From the cell containing the given text, extract its center point as [X, Y] coordinate. 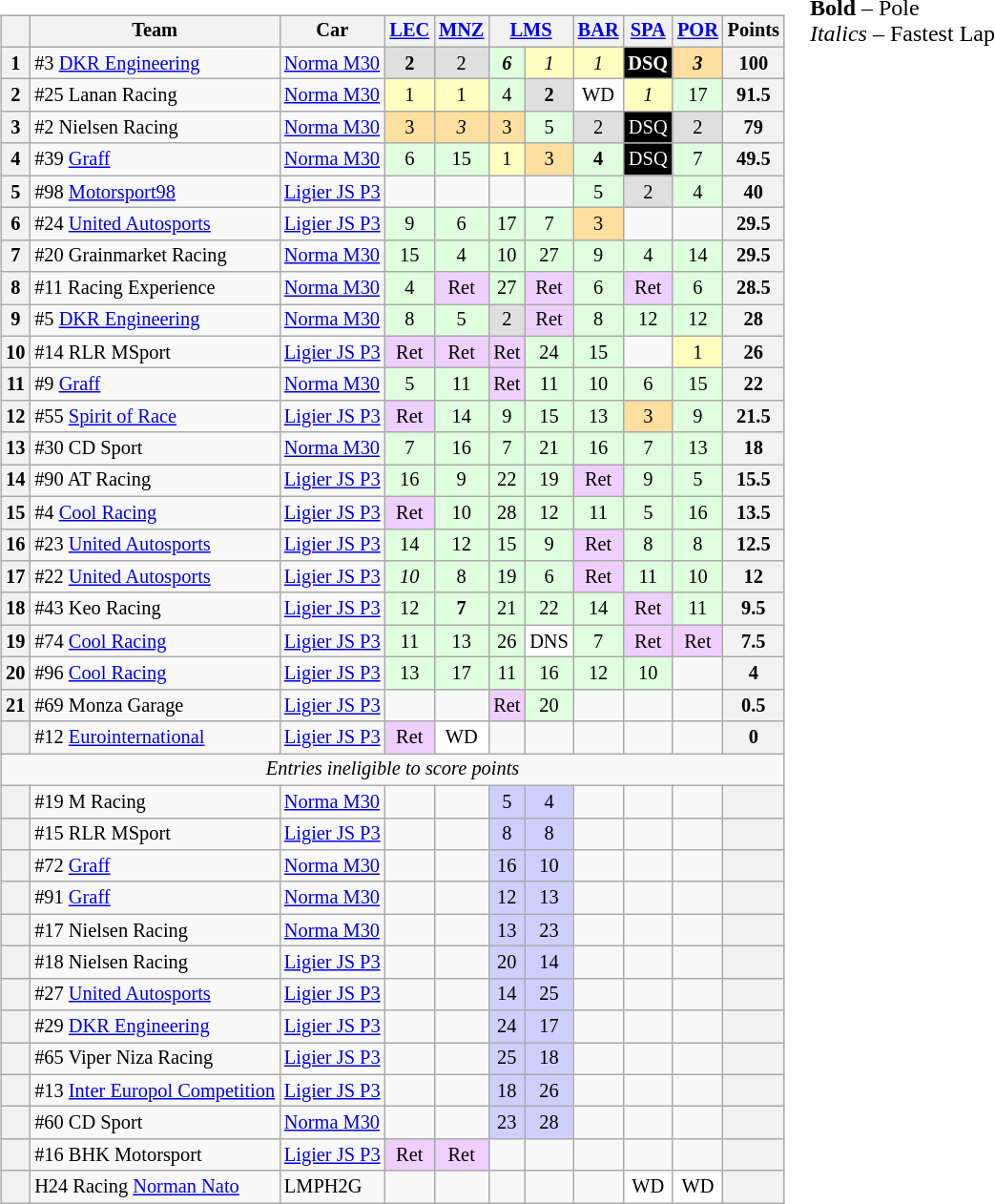
MNZ [462, 31]
#15 RLR MSport [155, 834]
Points [754, 31]
0 [754, 737]
#20 Grainmarket Racing [155, 256]
#9 Graff [155, 384]
#69 Monza Garage [155, 705]
#29 DKR Engineering [155, 1027]
DNS [549, 641]
#43 Keo Racing [155, 609]
#74 Cool Racing [155, 641]
#14 RLR MSport [155, 352]
#39 Graff [155, 159]
LMS [530, 31]
#30 CD Sport [155, 448]
#23 United Autosports [155, 545]
100 [754, 63]
0.5 [754, 705]
H24 Racing Norman Nato [155, 1187]
#3 DKR Engineering [155, 63]
Entries ineligible to score points [393, 770]
POR [698, 31]
Car [332, 31]
#18 Nielsen Racing [155, 963]
40 [754, 192]
9.5 [754, 609]
#4 Cool Racing [155, 512]
LMPH2G [332, 1187]
#16 BHK Motorsport [155, 1155]
#5 DKR Engineering [155, 321]
15.5 [754, 481]
#55 Spirit of Race [155, 417]
Team [155, 31]
#60 CD Sport [155, 1123]
#13 Inter Europol Competition [155, 1090]
#22 United Autosports [155, 577]
13.5 [754, 512]
#65 Viper Niza Racing [155, 1059]
#98 Motorsport98 [155, 192]
#17 Nielsen Racing [155, 930]
79 [754, 128]
21.5 [754, 417]
#25 Lanan Racing [155, 95]
#90 AT Racing [155, 481]
#2 Nielsen Racing [155, 128]
#19 M Racing [155, 801]
#24 United Autosports [155, 224]
SPA [648, 31]
12.5 [754, 545]
BAR [599, 31]
#27 United Autosports [155, 994]
91.5 [754, 95]
LEC [409, 31]
28.5 [754, 288]
49.5 [754, 159]
#96 Cool Racing [155, 674]
#72 Graff [155, 866]
#11 Racing Experience [155, 288]
7.5 [754, 641]
#91 Graff [155, 898]
#12 Eurointernational [155, 737]
